Return [x, y] of the center of cell containing provided text 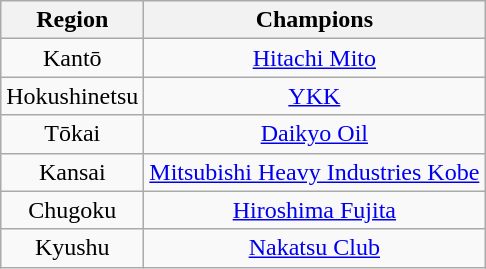
Nakatsu Club [314, 248]
Hokushinetsu [72, 96]
Kantō [72, 58]
Kyushu [72, 248]
Mitsubishi Heavy Industries Kobe [314, 172]
YKK [314, 96]
Champions [314, 20]
Tōkai [72, 134]
Chugoku [72, 210]
Hitachi Mito [314, 58]
Hiroshima Fujita [314, 210]
Kansai [72, 172]
Region [72, 20]
Daikyo Oil [314, 134]
